Extract the (x, y) coordinate from the center of the cell holding the provided text.  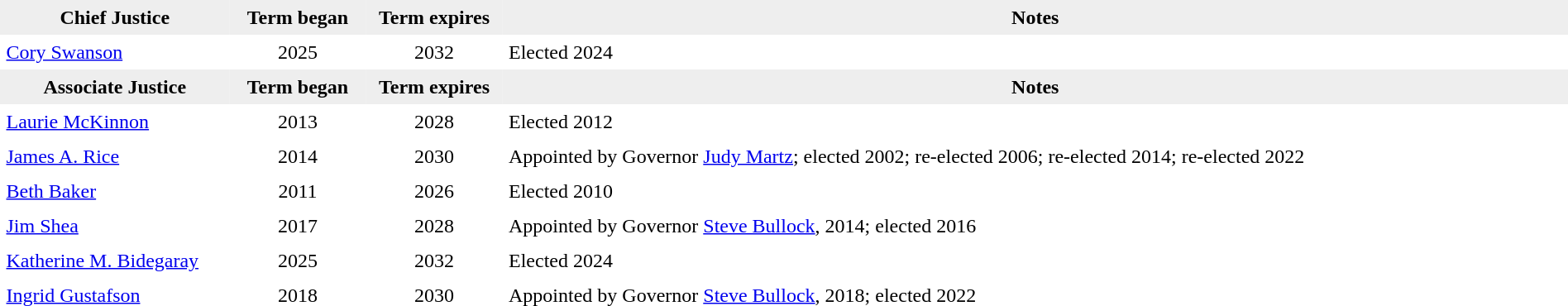
2013 (298, 122)
Jim Shea (115, 226)
2017 (298, 226)
2011 (298, 191)
Katherine M. Bidegaray (115, 261)
Elected 2010 (1035, 191)
2014 (298, 156)
Beth Baker (115, 191)
Cory Swanson (115, 52)
Associate Justice (115, 87)
Laurie McKinnon (115, 122)
Chief Justice (115, 17)
Appointed by Governor Steve Bullock, 2014; elected 2016 (1035, 226)
Appointed by Governor Judy Martz; elected 2002; re-elected 2006; re-elected 2014; re-elected 2022 (1035, 156)
2030 (433, 156)
2026 (433, 191)
Elected 2012 (1035, 122)
James A. Rice (115, 156)
